Return the (X, Y) coordinate for the center point of the cell that contains the specified text.  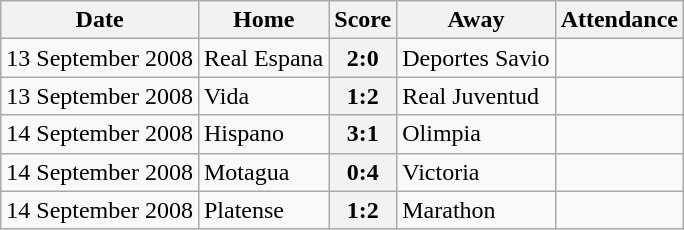
Marathon (476, 210)
Away (476, 20)
Attendance (619, 20)
Hispano (263, 134)
Date (100, 20)
2:0 (363, 58)
Olimpia (476, 134)
Platense (263, 210)
0:4 (363, 172)
Victoria (476, 172)
Deportes Savio (476, 58)
Vida (263, 96)
Home (263, 20)
3:1 (363, 134)
Real Juventud (476, 96)
Score (363, 20)
Motagua (263, 172)
Real Espana (263, 58)
